Detect which cell encompasses the target text, then output its [x, y] center coordinate. 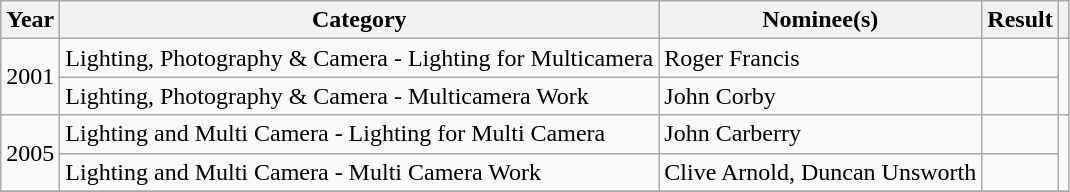
Roger Francis [820, 58]
Clive Arnold, Duncan Unsworth [820, 172]
Category [360, 20]
John Carberry [820, 134]
Nominee(s) [820, 20]
Lighting and Multi Camera - Lighting for Multi Camera [360, 134]
Result [1020, 20]
2005 [30, 153]
Lighting, Photography & Camera - Multicamera Work [360, 96]
Year [30, 20]
2001 [30, 77]
Lighting, Photography & Camera - Lighting for Multicamera [360, 58]
Lighting and Multi Camera - Multi Camera Work [360, 172]
John Corby [820, 96]
